Extract the (X, Y) coordinate from the center of the cell holding the provided text.  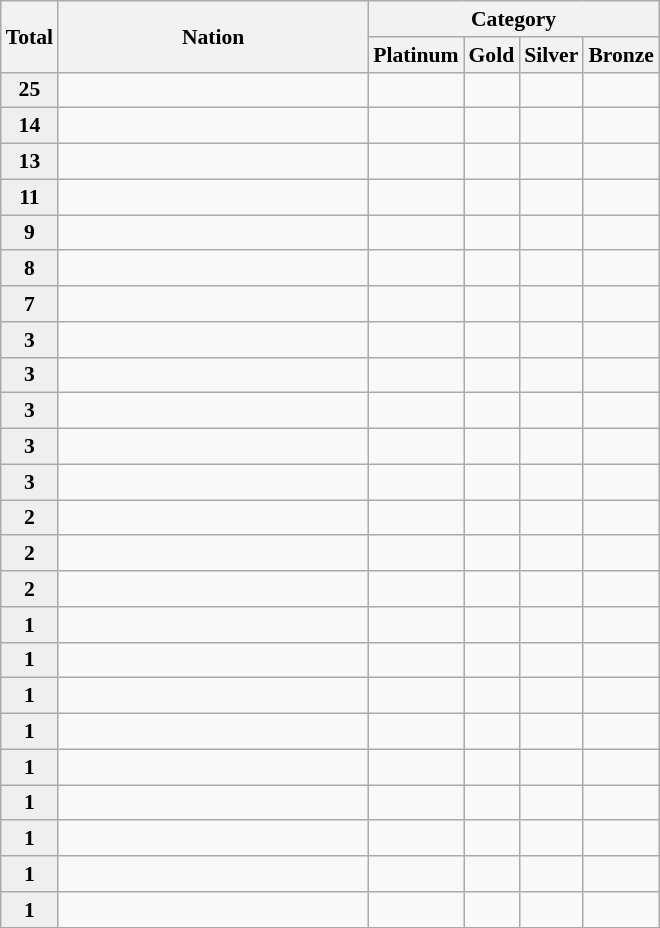
Platinum (416, 55)
7 (30, 304)
8 (30, 269)
Category (514, 19)
Bronze (621, 55)
Gold (492, 55)
25 (30, 90)
9 (30, 233)
13 (30, 162)
Total (30, 36)
Silver (551, 55)
11 (30, 197)
14 (30, 126)
Nation (213, 36)
